Extract the (x, y) coordinate from the center of the cell holding the provided text.  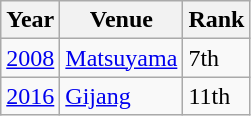
2016 (30, 96)
Gijang (122, 96)
Venue (122, 20)
Rank (216, 20)
Matsuyama (122, 58)
2008 (30, 58)
11th (216, 96)
7th (216, 58)
Year (30, 20)
